For the text-containing cell, return its midpoint in [x, y] coordinate format. 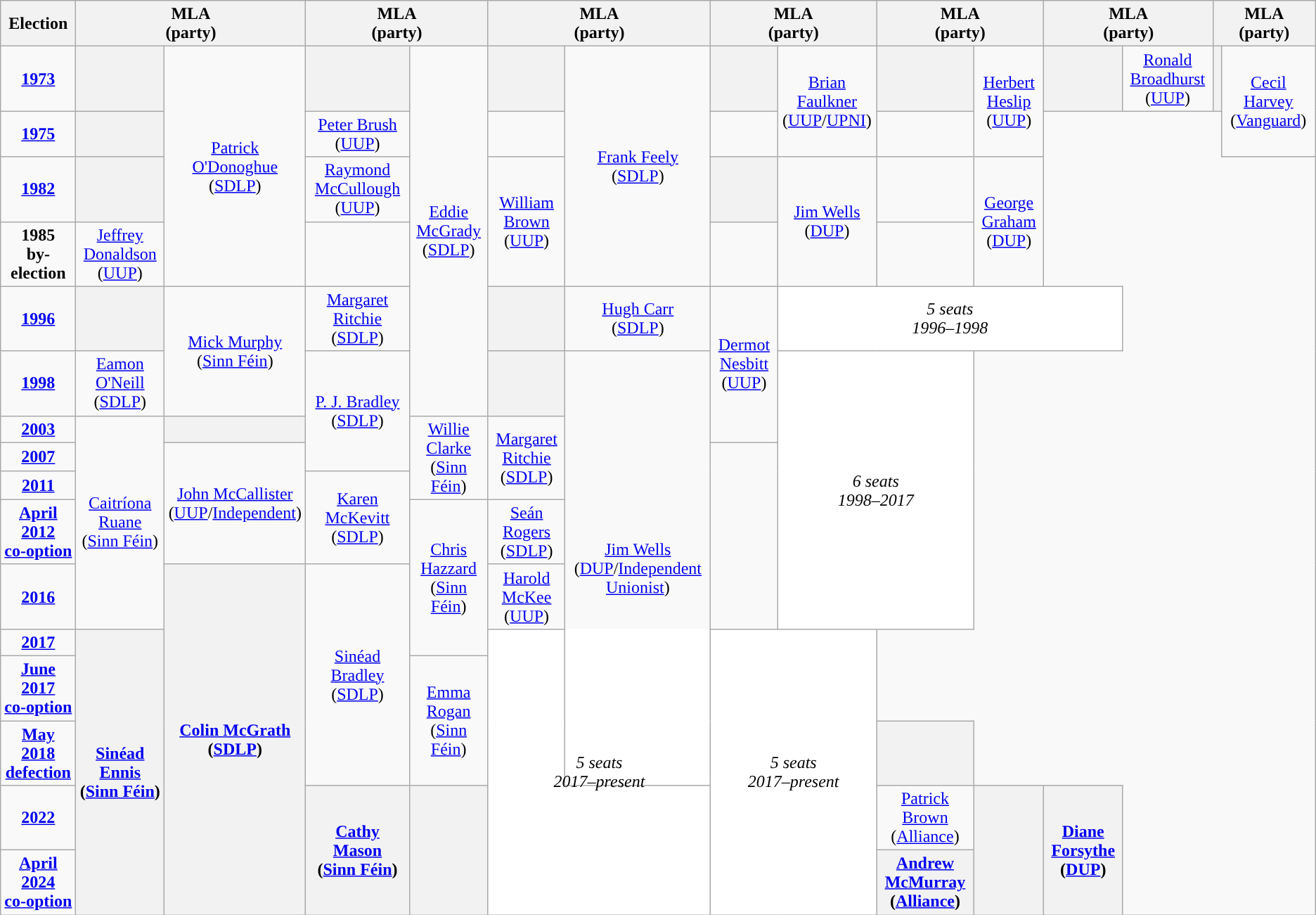
Peter Brush(UUP) [357, 134]
Jim Wells(DUP) [827, 222]
Jim Wells(DUP/Independent Unionist) [638, 568]
Sinéad Bradley(SDLP) [357, 674]
Sinéad Ennis(Sinn Féin) [120, 772]
Ronald Broadhurst(UUP) [1167, 79]
John McCallister(UUP/Independent) [235, 504]
Frank Feely(SDLP) [638, 166]
Caitríona Ruane(Sinn Féin) [120, 522]
Cathy Mason(Sinn Féin) [357, 850]
2017 [38, 642]
Patrick O'Donoghue(SDLP) [235, 166]
May 2018defection [38, 753]
Eamon O'Neill(SDLP) [120, 383]
Brian Faulkner(UUP/UPNI) [827, 101]
Cecil Harvey(Vanguard) [1268, 101]
2007 [38, 456]
Herbert Heslip(UUP) [1009, 101]
6 seats1998–2017 [876, 490]
Eddie McGrady(SDLP) [449, 231]
Emma Rogan(Sinn Féin) [449, 720]
1996 [38, 319]
Election [38, 24]
1982 [38, 189]
2003 [38, 429]
Seán Rogers(SDLP) [527, 532]
Willie Clarke(Sinn Féin) [449, 457]
Diane Forsythe(DUP) [1083, 850]
George Graham(DUP) [1009, 222]
Hugh Carr(SDLP) [638, 319]
1975 [38, 134]
1998 [38, 383]
William Brown(UUP) [527, 222]
June 2017co-option [38, 688]
2016 [38, 596]
1973 [38, 79]
Raymond McCullough(UUP) [357, 189]
2022 [38, 818]
2011 [38, 485]
5 seats1996–1998 [950, 319]
Mick Murphy(Sinn Féin) [235, 351]
Harold McKee(UUP) [527, 596]
Colin McGrath(SDLP) [235, 739]
Andrew McMurray(Alliance) [925, 883]
Patrick Brown(Alliance) [925, 818]
Jeffrey Donaldson(UUP) [120, 254]
April 2024co-option [38, 883]
P. J. Bradley(SDLP) [357, 411]
1985by-election [38, 254]
Karen McKevitt(SDLP) [357, 518]
Chris Hazzard(Sinn Féin) [449, 577]
April 2012co-option [38, 532]
Dermot Nesbitt(UUP) [744, 364]
